From the cell containing the given text, extract its center point as (x, y) coordinate. 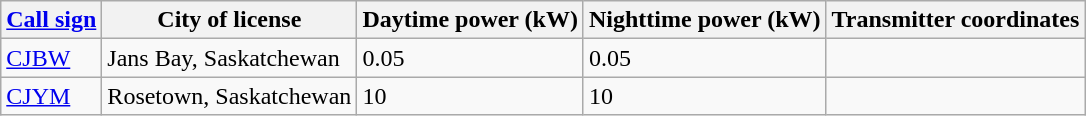
City of license (230, 20)
Jans Bay, Saskatchewan (230, 58)
CJYM (52, 96)
CJBW (52, 58)
Daytime power (kW) (470, 20)
Transmitter coordinates (956, 20)
Rosetown, Saskatchewan (230, 96)
Nighttime power (kW) (704, 20)
Call sign (52, 20)
